Pinpoint the cell where the given text exists, returning its (x, y) midpoint coordinate. 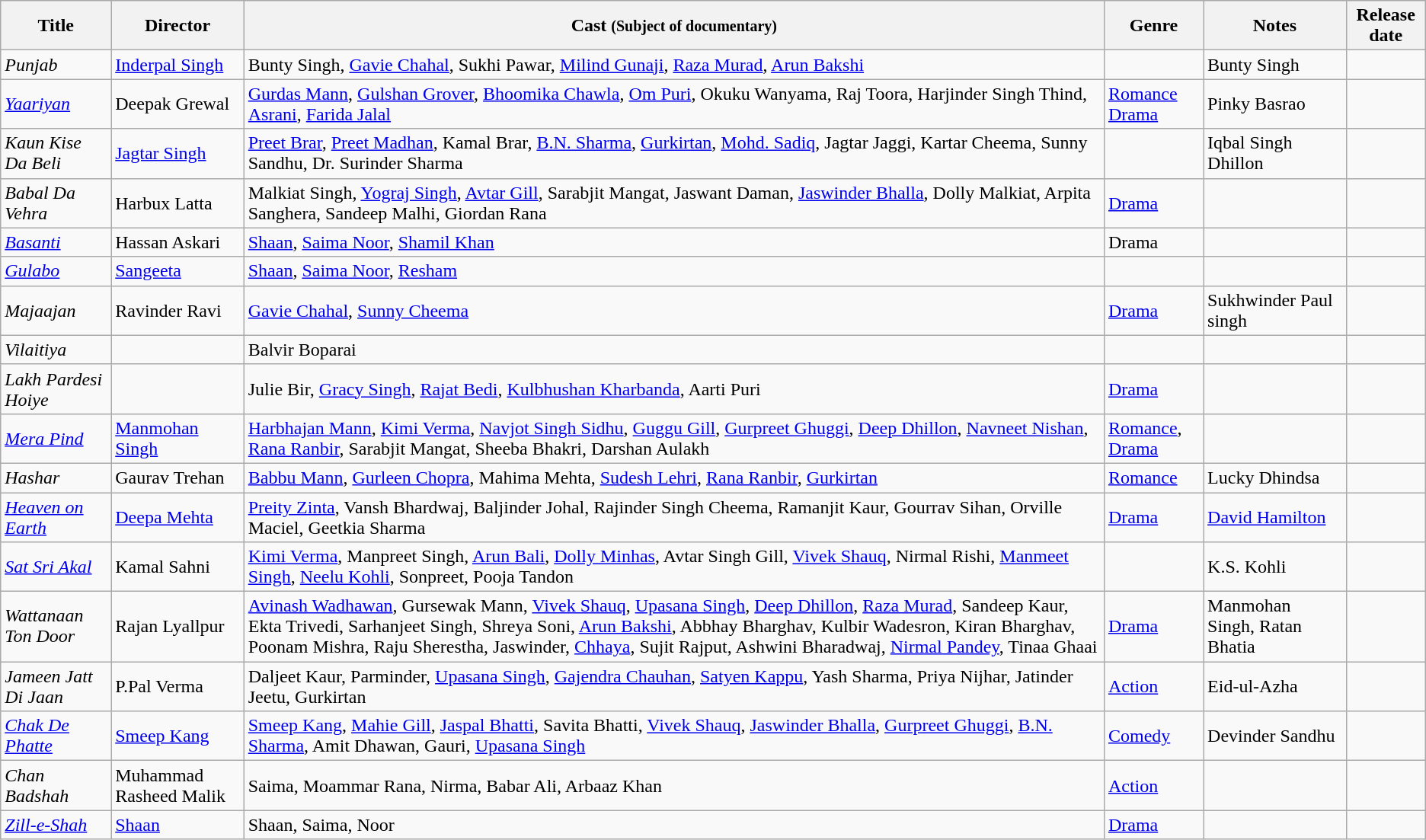
Deepak Grewal (177, 104)
Kimi Verma, Manpreet Singh, Arun Bali, Dolly Minhas, Avtar Singh Gill, Vivek Shauq, Nirmal Rishi, Manmeet Singh, Neelu Kohli, Sonpreet, Pooja Tandon (673, 567)
Romance (1153, 477)
Release date (1386, 26)
Cast (Subject of documentary) (673, 26)
Title (56, 26)
Notes (1275, 26)
Bunty Singh, Gavie Chahal, Sukhi Pawar, Milind Gunaji, Raza Murad, Arun Bakshi (673, 65)
Eid-ul-Azha (1275, 687)
Jameen Jatt Di Jaan (56, 687)
Iqbal Singh Dhillon (1275, 154)
Manmohan Singh, Ratan Bhatia (1275, 627)
Gaurav Trehan (177, 477)
Basanti (56, 242)
Wattanaan Ton Door (56, 627)
Sangeeta (177, 271)
Gurdas Mann, Gulshan Grover, Bhoomika Chawla, Om Puri, Okuku Wanyama, Raj Toora, Harjinder Singh Thind, Asrani, Farida Jalal (673, 104)
Jagtar Singh (177, 154)
Punjab (56, 65)
Chan Badshah (56, 786)
Babbu Mann, Gurleen Chopra, Mahima Mehta, Sudesh Lehri, Rana Ranbir, Gurkirtan (673, 477)
Gavie Chahal, Sunny Cheema (673, 311)
Balvir Boparai (673, 350)
Hassan Askari (177, 242)
Romance Drama (1153, 104)
Vilaitiya (56, 350)
Mera Pind (56, 439)
David Hamilton (1275, 516)
Inderpal Singh (177, 65)
Comedy (1153, 736)
Saima, Moammar Rana, Nirma, Babar Ali, Arbaaz Khan (673, 786)
Lucky Dhindsa (1275, 477)
Yaariyan (56, 104)
Romance, Drama (1153, 439)
Sat Sri Akal (56, 567)
Preet Brar, Preet Madhan, Kamal Brar, B.N. Sharma, Gurkirtan, Mohd. Sadiq, Jagtar Jaggi, Kartar Cheema, Sunny Sandhu, Dr. Surinder Sharma (673, 154)
Deepa Mehta (177, 516)
Bunty Singh (1275, 65)
Ravinder Ravi (177, 311)
Director (177, 26)
Genre (1153, 26)
Shaan, Saima Noor, Resham (673, 271)
Julie Bir, Gracy Singh, Rajat Bedi, Kulbhushan Kharbanda, Aarti Puri (673, 388)
Sukhwinder Paul singh (1275, 311)
Shaan, Saima Noor, Shamil Khan (673, 242)
Gulabo (56, 271)
Daljeet Kaur, Parminder, Upasana Singh, Gajendra Chauhan, Satyen Kappu, Yash Sharma, Priya Nijhar, Jatinder Jeetu, Gurkirtan (673, 687)
Kamal Sahni (177, 567)
Shaan, Saima, Noor (673, 825)
Heaven on Earth (56, 516)
Zill-e-Shah (56, 825)
Preity Zinta, Vansh Bhardwaj, Baljinder Johal, Rajinder Singh Cheema, Ramanjit Kaur, Gourrav Sihan, Orville Maciel, Geetkia Sharma (673, 516)
Hashar (56, 477)
Devinder Sandhu (1275, 736)
Chak De Phatte (56, 736)
Smeep Kang, Mahie Gill, Jaspal Bhatti, Savita Bhatti, Vivek Shauq, Jaswinder Bhalla, Gurpreet Ghuggi, B.N. Sharma, Amit Dhawan, Gauri, Upasana Singh (673, 736)
Majaajan (56, 311)
Babal Da Vehra (56, 203)
P.Pal Verma (177, 687)
Pinky Basrao (1275, 104)
Muhammad Rasheed Malik (177, 786)
Lakh Pardesi Hoiye (56, 388)
Rajan Lyallpur (177, 627)
K.S. Kohli (1275, 567)
Smeep Kang (177, 736)
Shaan (177, 825)
Manmohan Singh (177, 439)
Kaun Kise Da Beli (56, 154)
Harbux Latta (177, 203)
